Extract the (X, Y) coordinate from the center of the cell holding the provided text.  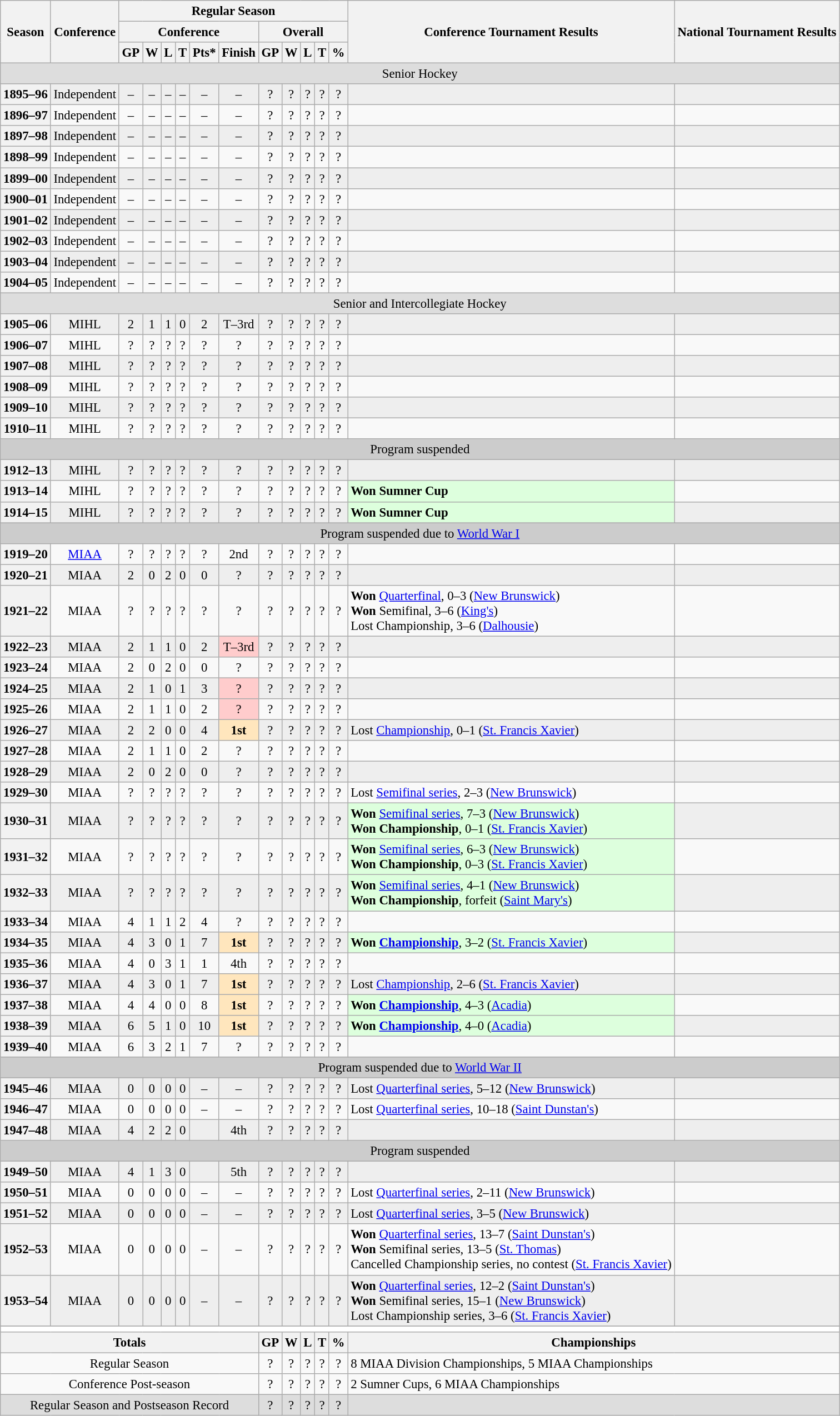
1900–01 (26, 199)
Senior and Intercollegiate Hockey (420, 303)
Lost Quarterfinal series, 5–12 (New Brunswick) (511, 1088)
1920–21 (26, 575)
1907–08 (26, 366)
Lost Quarterfinal series, 3–5 (New Brunswick) (511, 1214)
1919–20 (26, 554)
1929–30 (26, 793)
5th (239, 1172)
Finish (239, 53)
8 MIAA Division Championships, 5 MIAA Championships (593, 1363)
Lost Quarterfinal series, 10–18 (Saint Dunstan's) (511, 1109)
5 (151, 1026)
8 (204, 1005)
Won Semifinal series, 7–3 (New Brunswick)Won Championship, 0–1 (St. Francis Xavier) (511, 821)
1935–36 (26, 963)
1931–32 (26, 857)
1902–03 (26, 241)
Lost Semifinal series, 2–3 (New Brunswick) (511, 793)
Won Semifinal series, 6–3 (New Brunswick)Won Championship, 0–3 (St. Francis Xavier) (511, 857)
1930–31 (26, 821)
Senior Hockey (420, 74)
Lost Championship, 0–1 (St. Francis Xavier) (511, 730)
Conference Post-season (129, 1384)
Totals (129, 1342)
1899–00 (26, 178)
Won Quarterfinal series, 12–2 (Saint Dunstan's)Won Semifinal series, 15–1 (New Brunswick)Lost Championship series, 3–6 (St. Francis Xavier) (511, 1300)
1952–53 (26, 1250)
Overall (303, 32)
1909–10 (26, 408)
1951–52 (26, 1214)
Lost Quarterfinal series, 2–11 (New Brunswick) (511, 1193)
1927–28 (26, 751)
1933–34 (26, 922)
Won Semifinal series, 4–1 (New Brunswick)Won Championship, forfeit (Saint Mary's) (511, 893)
1932–33 (26, 893)
Won Championship, 3–2 (St. Francis Xavier) (511, 942)
1928–29 (26, 772)
1946–47 (26, 1109)
Program suspended due to World War II (420, 1068)
1897–98 (26, 136)
1905–06 (26, 324)
1910–11 (26, 429)
1925–26 (26, 709)
Won Quarterfinal, 0–3 (New Brunswick)Won Semifinal, 3–6 (King's)Lost Championship, 3–6 (Dalhousie) (511, 611)
1926–27 (26, 730)
1921–22 (26, 611)
Won Quarterfinal series, 13–7 (Saint Dunstan's)Won Semifinal series, 13–5 (St. Thomas)Cancelled Championship series, no contest (St. Francis Xavier) (511, 1250)
1898–99 (26, 157)
1896–97 (26, 116)
2nd (239, 554)
10 (204, 1026)
1936–37 (26, 984)
Won Championship, 4–0 (Acadia) (511, 1026)
1938–39 (26, 1026)
1924–25 (26, 688)
1914–15 (26, 512)
Pts* (204, 53)
Season (26, 32)
Lost Championship, 2–6 (St. Francis Xavier) (511, 984)
1950–51 (26, 1193)
1953–54 (26, 1300)
1934–35 (26, 942)
Conference Tournament Results (511, 32)
1939–40 (26, 1047)
1903–04 (26, 262)
1913–14 (26, 492)
1945–46 (26, 1088)
1901–02 (26, 220)
2 Sumner Cups, 6 MIAA Championships (593, 1384)
Regular Season and Postseason Record (129, 1405)
1895–96 (26, 94)
Won Championship, 4–3 (Acadia) (511, 1005)
1923–24 (26, 668)
1906–07 (26, 345)
1912–13 (26, 471)
1949–50 (26, 1172)
1908–09 (26, 387)
Championships (593, 1342)
Program suspended due to World War I (420, 533)
1947–48 (26, 1130)
National Tournament Results (757, 32)
1937–38 (26, 1005)
1904–05 (26, 283)
1922–23 (26, 647)
